Return the [X, Y] coordinate for the center point of the cell that contains the specified text.  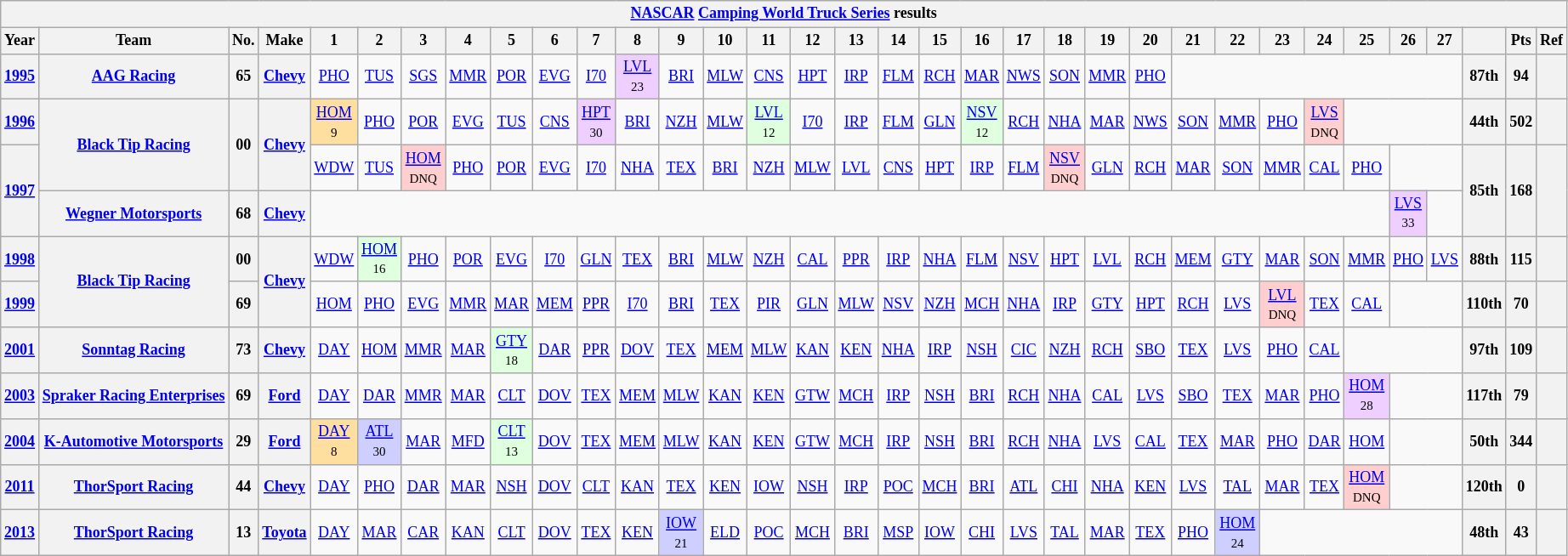
120th [1484, 487]
AAG Racing [133, 77]
Pts [1521, 41]
MFD [468, 441]
9 [680, 41]
68 [243, 213]
24 [1325, 41]
HOM28 [1367, 396]
PIR [769, 304]
79 [1521, 396]
1998 [20, 259]
HPT30 [596, 122]
7 [596, 41]
1995 [20, 77]
Toyota [284, 533]
87th [1484, 77]
MSP [898, 533]
85th [1484, 190]
Make [284, 41]
CIC [1024, 350]
GTY18 [512, 350]
25 [1367, 41]
ATL30 [379, 441]
44th [1484, 122]
2011 [20, 487]
44 [243, 487]
110th [1484, 304]
2013 [20, 533]
No. [243, 41]
HOM9 [334, 122]
LVS33 [1408, 213]
23 [1282, 41]
4 [468, 41]
43 [1521, 533]
2001 [20, 350]
Sonntag Racing [133, 350]
0 [1521, 487]
K-Automotive Motorsports [133, 441]
48th [1484, 533]
CLT13 [512, 441]
29 [243, 441]
2003 [20, 396]
HOM16 [379, 259]
2004 [20, 441]
CAR [423, 533]
11 [769, 41]
94 [1521, 77]
50th [1484, 441]
SGS [423, 77]
6 [554, 41]
3 [423, 41]
1999 [20, 304]
88th [1484, 259]
14 [898, 41]
344 [1521, 441]
26 [1408, 41]
97th [1484, 350]
19 [1107, 41]
IOW21 [680, 533]
22 [1238, 41]
LVL12 [769, 122]
16 [982, 41]
Year [20, 41]
21 [1193, 41]
NSVDNQ [1065, 167]
1 [334, 41]
2 [379, 41]
NSV12 [982, 122]
NASCAR Camping World Truck Series results [784, 14]
18 [1065, 41]
502 [1521, 122]
12 [813, 41]
Ref [1552, 41]
ATL [1024, 487]
10 [725, 41]
1996 [20, 122]
LVL23 [638, 77]
70 [1521, 304]
LVLDNQ [1282, 304]
LVSDNQ [1325, 122]
109 [1521, 350]
20 [1151, 41]
ELD [725, 533]
168 [1521, 190]
15 [940, 41]
73 [243, 350]
65 [243, 77]
115 [1521, 259]
Spraker Racing Enterprises [133, 396]
8 [638, 41]
5 [512, 41]
1997 [20, 190]
117th [1484, 396]
17 [1024, 41]
HOM24 [1238, 533]
Wegner Motorsports [133, 213]
27 [1444, 41]
DAY8 [334, 441]
Team [133, 41]
